Find where the given text appears and provide that cell's center as [x, y] coordinate. 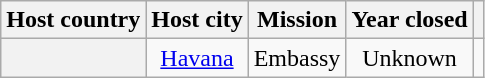
Unknown [410, 58]
Embassy [297, 58]
Year closed [410, 20]
Havana [197, 58]
Host city [197, 20]
Mission [297, 20]
Host country [74, 20]
